Detect which cell encompasses the target text, then output its [x, y] center coordinate. 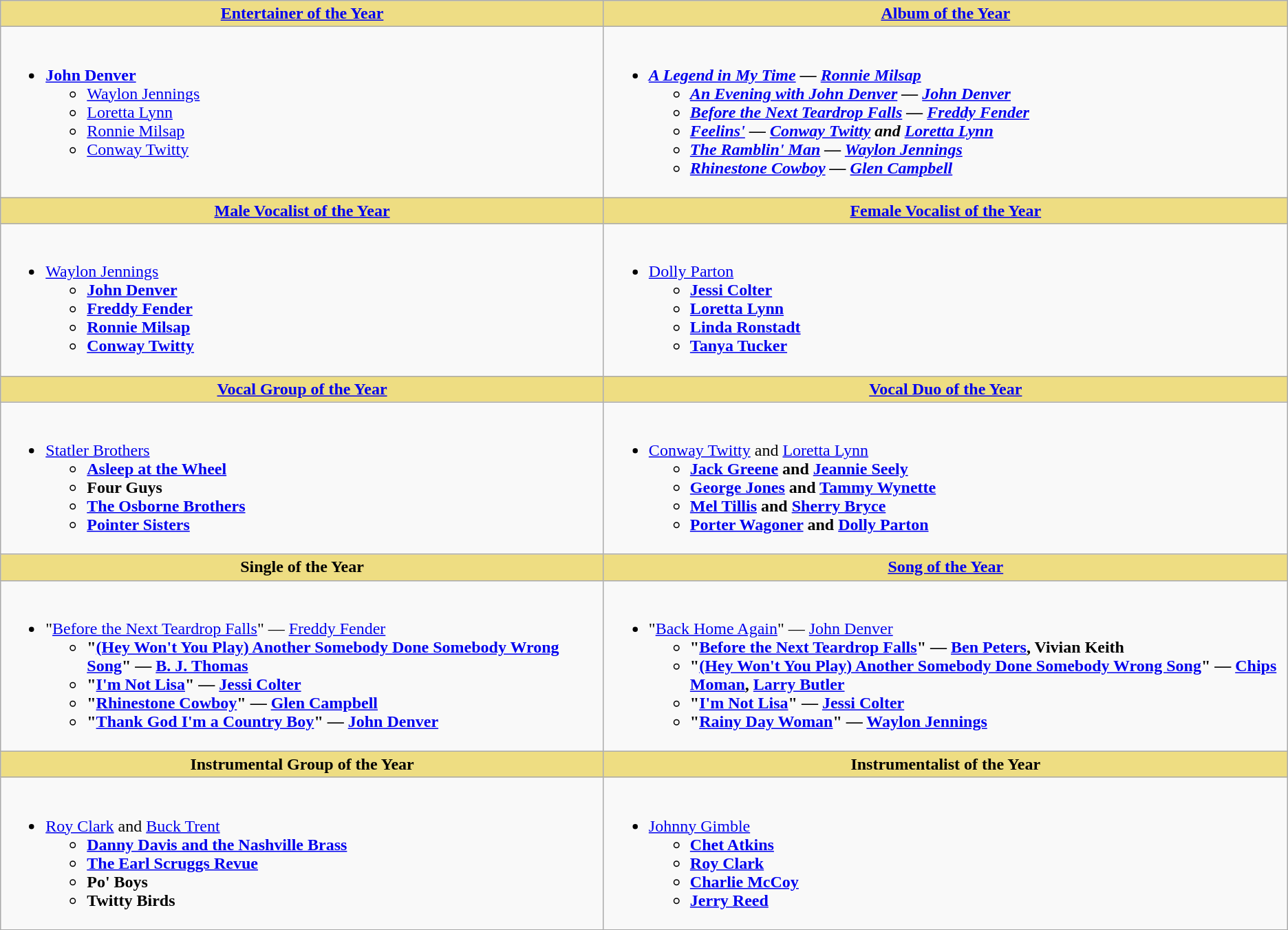
Johnny GimbleChet AtkinsRoy ClarkCharlie McCoyJerry Reed [945, 854]
Instrumentalist of the Year [945, 764]
Male Vocalist of the Year [303, 211]
Vocal Duo of the Year [945, 389]
Album of the Year [945, 14]
Single of the Year [303, 567]
Vocal Group of the Year [303, 389]
Female Vocalist of the Year [945, 211]
Instrumental Group of the Year [303, 764]
Song of the Year [945, 567]
Dolly PartonJessi ColterLoretta LynnLinda RonstadtTanya Tucker [945, 300]
Entertainer of the Year [303, 14]
Roy Clark and Buck TrentDanny Davis and the Nashville BrassThe Earl Scruggs RevuePo' BoysTwitty Birds [303, 854]
Conway Twitty and Loretta LynnJack Greene and Jeannie SeelyGeorge Jones and Tammy WynetteMel Tillis and Sherry BrycePorter Wagoner and Dolly Parton [945, 478]
Waylon JenningsJohn DenverFreddy FenderRonnie MilsapConway Twitty [303, 300]
John DenverWaylon JenningsLoretta LynnRonnie MilsapConway Twitty [303, 112]
Statler BrothersAsleep at the WheelFour GuysThe Osborne BrothersPointer Sisters [303, 478]
